Scan for the cell matching the given text and deliver its [X, Y] coordinate at center. 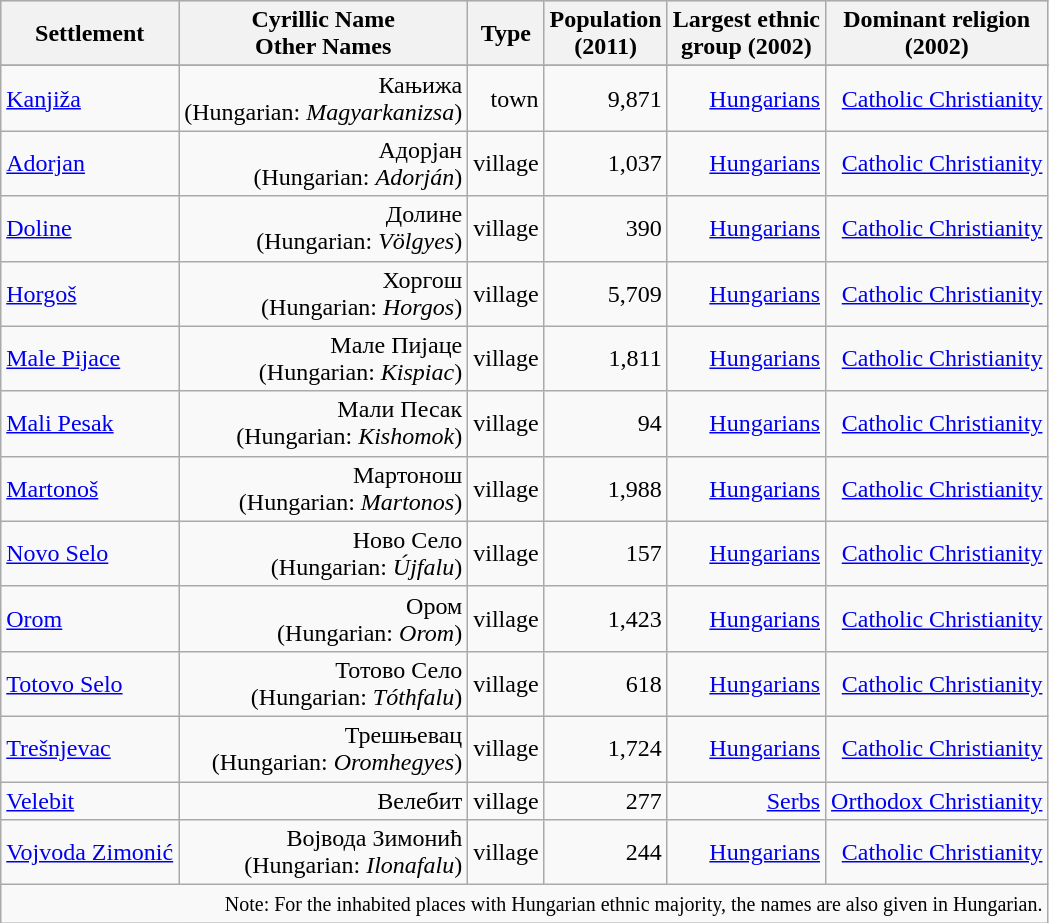
1,988 [606, 488]
5,709 [606, 294]
Settlement [90, 34]
Dominant religion(2002) [937, 34]
Ором(Hungarian: Orom) [324, 618]
Horgoš [90, 294]
Мале Пијаце(Hungarian: Kispiac) [324, 358]
Kanjiža [90, 98]
Тотово Село(Hungarian: Tóthfalu) [324, 684]
Adorjan [90, 164]
277 [606, 801]
Мали Песак(Hungarian: Kishomok) [324, 424]
Ново Село(Hungarian: Újfalu) [324, 554]
Totovo Selo [90, 684]
Novo Selo [90, 554]
Trešnjevac [90, 748]
1,811 [606, 358]
Note: For the inhabited places with Hungarian ethnic majority, the names are also given in Hungarian. [524, 904]
Vojvoda Zimonić [90, 852]
Martonoš [90, 488]
1,037 [606, 164]
390 [606, 228]
Mali Pesak [90, 424]
1,423 [606, 618]
Largest ethnicgroup (2002) [746, 34]
Type [506, 34]
Хоргош(Hungarian: Horgos) [324, 294]
Долине(Hungarian: Völgyes) [324, 228]
Serbs [746, 801]
Orom [90, 618]
Војвода Зимонић(Hungarian: Ilonafalu) [324, 852]
9,871 [606, 98]
1,724 [606, 748]
Male Pijace [90, 358]
Orthodox Christianity [937, 801]
Doline [90, 228]
618 [606, 684]
94 [606, 424]
Cyrillic NameOther Names [324, 34]
Велебит [324, 801]
Мартонош(Hungarian: Martonos) [324, 488]
244 [606, 852]
Velebit [90, 801]
town [506, 98]
Трешњевац(Hungarian: Oromhegyes) [324, 748]
Кањижа(Hungarian: Magyarkanizsa) [324, 98]
Population(2011) [606, 34]
Адорјан(Hungarian: Adorján) [324, 164]
157 [606, 554]
